Return the [X, Y] coordinate for the center point of the cell that contains the specified text.  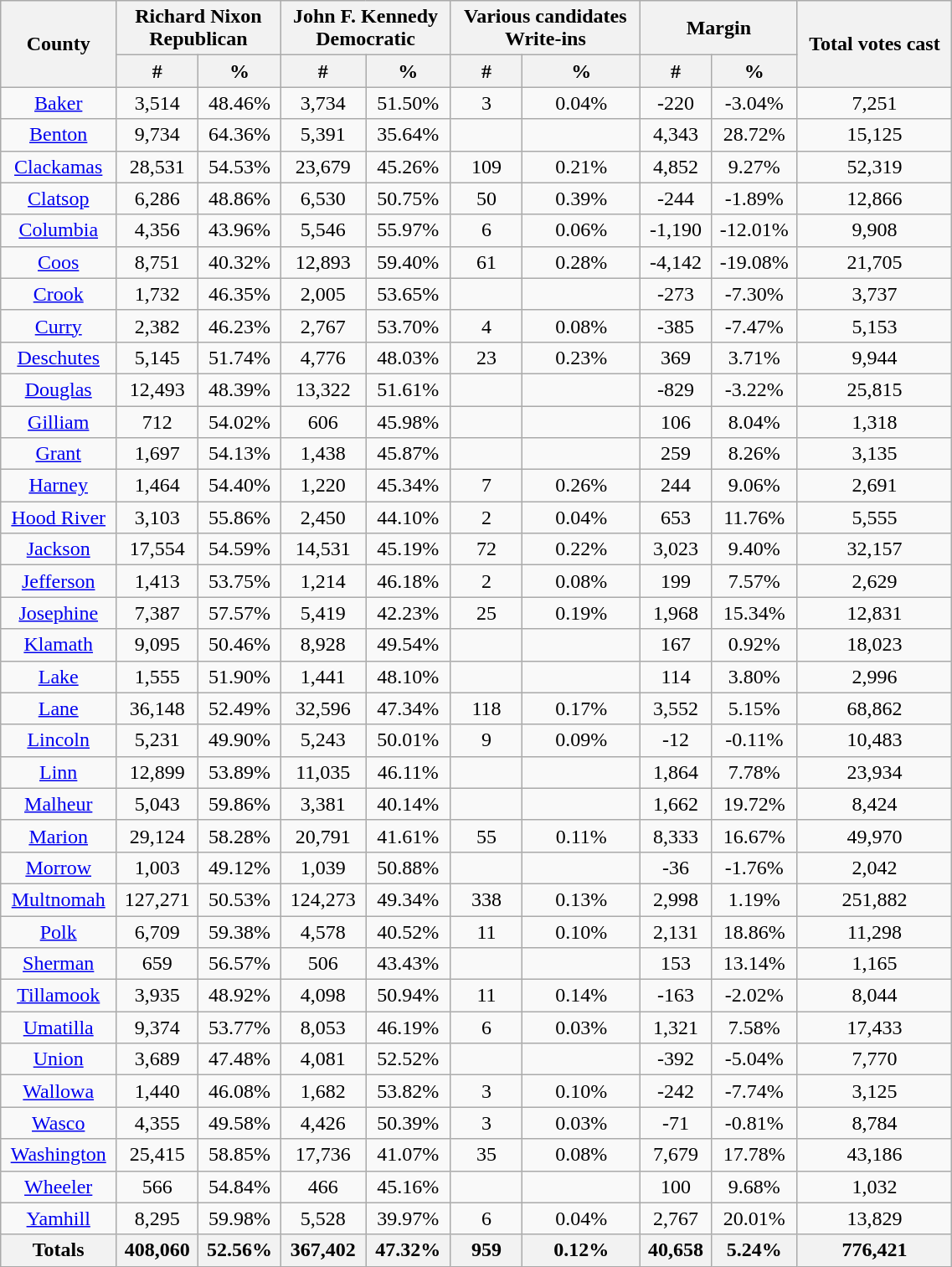
Totals [59, 1250]
9,734 [157, 135]
959 [486, 1250]
8,751 [157, 262]
5.15% [755, 708]
1,220 [323, 486]
466 [323, 1187]
5,231 [157, 740]
408,060 [157, 1250]
0.22% [581, 549]
49,970 [874, 836]
9,944 [874, 358]
12,866 [874, 198]
153 [677, 964]
7.57% [755, 581]
-12.01% [755, 230]
County [59, 44]
506 [323, 964]
2,996 [874, 677]
3,552 [677, 708]
58.28% [239, 836]
3,935 [157, 996]
0.14% [581, 996]
68,862 [874, 708]
5,153 [874, 326]
118 [486, 708]
12,831 [874, 613]
244 [677, 486]
-2.02% [755, 996]
199 [677, 581]
Clackamas [59, 167]
20,791 [323, 836]
51.61% [408, 389]
-7.30% [755, 294]
Wasco [59, 1123]
54.13% [239, 454]
64.36% [239, 135]
369 [677, 358]
1,032 [874, 1187]
1,214 [323, 581]
4,355 [157, 1123]
8,295 [157, 1218]
Deschutes [59, 358]
1,438 [323, 454]
5,391 [323, 135]
52,319 [874, 167]
Multnomah [59, 899]
53.70% [408, 326]
12,899 [157, 772]
Clatsop [59, 198]
106 [677, 421]
3,737 [874, 294]
-273 [677, 294]
124,273 [323, 899]
35 [486, 1155]
8,424 [874, 804]
-220 [677, 103]
1,321 [677, 1028]
49.34% [408, 899]
0.09% [581, 740]
4,776 [323, 358]
1,968 [677, 613]
50.39% [408, 1123]
-3.22% [755, 389]
48.10% [408, 677]
46.08% [239, 1091]
8.04% [755, 421]
Lake [59, 677]
28.72% [755, 135]
11,298 [874, 932]
-71 [677, 1123]
57.57% [239, 613]
1,413 [157, 581]
Hood River [59, 518]
9.27% [755, 167]
23,934 [874, 772]
45.26% [408, 167]
2,005 [323, 294]
-385 [677, 326]
5.24% [755, 1250]
8,044 [874, 996]
-4,142 [677, 262]
5,419 [323, 613]
3,381 [323, 804]
Sherman [59, 964]
Washington [59, 1155]
9.06% [755, 486]
13.14% [755, 964]
48.03% [408, 358]
54.53% [239, 167]
Wallowa [59, 1091]
12,893 [323, 262]
653 [677, 518]
51.74% [239, 358]
Klamath [59, 645]
1,732 [157, 294]
48.46% [239, 103]
39.97% [408, 1218]
Gilliam [59, 421]
1,864 [677, 772]
56.57% [239, 964]
1,165 [874, 964]
7,679 [677, 1155]
0.92% [755, 645]
45.98% [408, 421]
53.75% [239, 581]
7.78% [755, 772]
2,691 [874, 486]
2,998 [677, 899]
6,709 [157, 932]
Linn [59, 772]
Benton [59, 135]
59.98% [239, 1218]
3,514 [157, 103]
48.39% [239, 389]
-3.04% [755, 103]
Marion [59, 836]
Union [59, 1059]
2,042 [874, 868]
776,421 [874, 1250]
36,148 [157, 708]
50 [486, 198]
1.19% [755, 899]
50.01% [408, 740]
Grant [59, 454]
45.19% [408, 549]
32,157 [874, 549]
53.77% [239, 1028]
42.23% [408, 613]
9 [486, 740]
659 [157, 964]
2,382 [157, 326]
55 [486, 836]
41.61% [408, 836]
50.53% [239, 899]
54.84% [239, 1187]
58.85% [239, 1155]
46.23% [239, 326]
46.11% [408, 772]
4,578 [323, 932]
Various candidatesWrite-ins [546, 28]
50.75% [408, 198]
0.21% [581, 167]
54.59% [239, 549]
23,679 [323, 167]
5,528 [323, 1218]
100 [677, 1187]
0.23% [581, 358]
53.89% [239, 772]
-163 [677, 996]
Umatilla [59, 1028]
50.88% [408, 868]
47.32% [408, 1250]
10,483 [874, 740]
41.07% [408, 1155]
1,682 [323, 1091]
Lane [59, 708]
13,829 [874, 1218]
Jackson [59, 549]
-19.08% [755, 262]
-36 [677, 868]
25 [486, 613]
52.52% [408, 1059]
72 [486, 549]
Malheur [59, 804]
Crook [59, 294]
4,081 [323, 1059]
1,662 [677, 804]
32,596 [323, 708]
46.18% [408, 581]
49.90% [239, 740]
40,658 [677, 1250]
59.38% [239, 932]
Margin [719, 28]
8.26% [755, 454]
48.86% [239, 198]
45.34% [408, 486]
-12 [677, 740]
7,251 [874, 103]
2,629 [874, 581]
11,035 [323, 772]
46.35% [239, 294]
0.19% [581, 613]
4,426 [323, 1123]
127,271 [157, 899]
9,095 [157, 645]
1,003 [157, 868]
1,697 [157, 454]
9,908 [874, 230]
28,531 [157, 167]
0.11% [581, 836]
55.86% [239, 518]
-7.74% [755, 1091]
1,464 [157, 486]
59.40% [408, 262]
Polk [59, 932]
25,415 [157, 1155]
-242 [677, 1091]
Morrow [59, 868]
Lincoln [59, 740]
53.65% [408, 294]
13,322 [323, 389]
14,531 [323, 549]
7,387 [157, 613]
40.32% [239, 262]
Coos [59, 262]
12,493 [157, 389]
0.26% [581, 486]
9,374 [157, 1028]
109 [486, 167]
47.48% [239, 1059]
606 [323, 421]
Jefferson [59, 581]
0.06% [581, 230]
18.86% [755, 932]
9.40% [755, 549]
114 [677, 677]
4,852 [677, 167]
0.28% [581, 262]
Yamhill [59, 1218]
0.39% [581, 198]
1,440 [157, 1091]
49.54% [408, 645]
9.68% [755, 1187]
21,705 [874, 262]
54.40% [239, 486]
251,882 [874, 899]
47.34% [408, 708]
3,125 [874, 1091]
3,689 [157, 1059]
16.67% [755, 836]
1,441 [323, 677]
7,770 [874, 1059]
2,450 [323, 518]
45.87% [408, 454]
1,318 [874, 421]
59.86% [239, 804]
-392 [677, 1059]
Columbia [59, 230]
17,433 [874, 1028]
-0.11% [755, 740]
20.01% [755, 1218]
4,343 [677, 135]
3,135 [874, 454]
19.72% [755, 804]
49.12% [239, 868]
4,098 [323, 996]
5,043 [157, 804]
6,286 [157, 198]
-829 [677, 389]
-1.76% [755, 868]
Wheeler [59, 1187]
-0.81% [755, 1123]
-1.89% [755, 198]
3.80% [755, 677]
259 [677, 454]
Richard NixonRepublican [198, 28]
45.16% [408, 1187]
40.14% [408, 804]
Harney [59, 486]
3.71% [755, 358]
7 [486, 486]
8,784 [874, 1123]
43.43% [408, 964]
8,928 [323, 645]
52.49% [239, 708]
-7.47% [755, 326]
50.94% [408, 996]
53.82% [408, 1091]
5,546 [323, 230]
29,124 [157, 836]
8,053 [323, 1028]
5,145 [157, 358]
4 [486, 326]
0.12% [581, 1250]
3,023 [677, 549]
Curry [59, 326]
Douglas [59, 389]
51.50% [408, 103]
50.46% [239, 645]
61 [486, 262]
35.64% [408, 135]
367,402 [323, 1250]
Tillamook [59, 996]
6,530 [323, 198]
338 [486, 899]
17.78% [755, 1155]
3,734 [323, 103]
-5.04% [755, 1059]
55.97% [408, 230]
18,023 [874, 645]
566 [157, 1187]
43.96% [239, 230]
1,039 [323, 868]
Baker [59, 103]
15.34% [755, 613]
-1,190 [677, 230]
5,555 [874, 518]
25,815 [874, 389]
43,186 [874, 1155]
3,103 [157, 518]
5,243 [323, 740]
-244 [677, 198]
0.13% [581, 899]
17,736 [323, 1155]
15,125 [874, 135]
46.19% [408, 1028]
17,554 [157, 549]
4,356 [157, 230]
40.52% [408, 932]
712 [157, 421]
167 [677, 645]
1,555 [157, 677]
54.02% [239, 421]
7.58% [755, 1028]
11.76% [755, 518]
23 [486, 358]
0.17% [581, 708]
John F. KennedyDemocratic [365, 28]
Josephine [59, 613]
44.10% [408, 518]
51.90% [239, 677]
8,333 [677, 836]
49.58% [239, 1123]
48.92% [239, 996]
2,131 [677, 932]
Total votes cast [874, 44]
52.56% [239, 1250]
